From the cell containing the given text, extract its center point as [X, Y] coordinate. 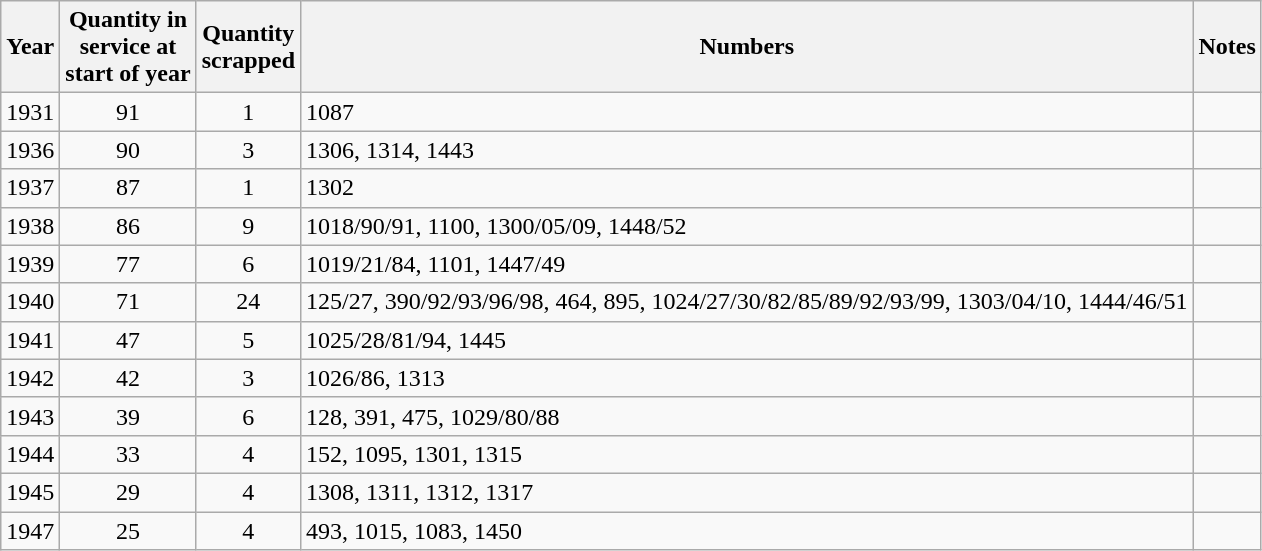
86 [128, 226]
493, 1015, 1083, 1450 [747, 531]
42 [128, 378]
33 [128, 454]
77 [128, 264]
1019/21/84, 1101, 1447/49 [747, 264]
91 [128, 112]
1302 [747, 188]
1026/86, 1313 [747, 378]
25 [128, 531]
Numbers [747, 47]
125/27, 390/92/93/96/98, 464, 895, 1024/27/30/82/85/89/92/93/99, 1303/04/10, 1444/46/51 [747, 302]
Notes [1227, 47]
1938 [30, 226]
29 [128, 492]
1947 [30, 531]
1936 [30, 150]
1943 [30, 416]
90 [128, 150]
1942 [30, 378]
1937 [30, 188]
39 [128, 416]
1944 [30, 454]
1087 [747, 112]
1306, 1314, 1443 [747, 150]
1025/28/81/94, 1445 [747, 340]
1945 [30, 492]
Quantity inservice atstart of year [128, 47]
71 [128, 302]
24 [248, 302]
Quantityscrapped [248, 47]
128, 391, 475, 1029/80/88 [747, 416]
1941 [30, 340]
1018/90/91, 1100, 1300/05/09, 1448/52 [747, 226]
5 [248, 340]
9 [248, 226]
152, 1095, 1301, 1315 [747, 454]
Year [30, 47]
1939 [30, 264]
1308, 1311, 1312, 1317 [747, 492]
87 [128, 188]
1931 [30, 112]
1940 [30, 302]
47 [128, 340]
